Find where the given text appears and provide that cell's center as [X, Y] coordinate. 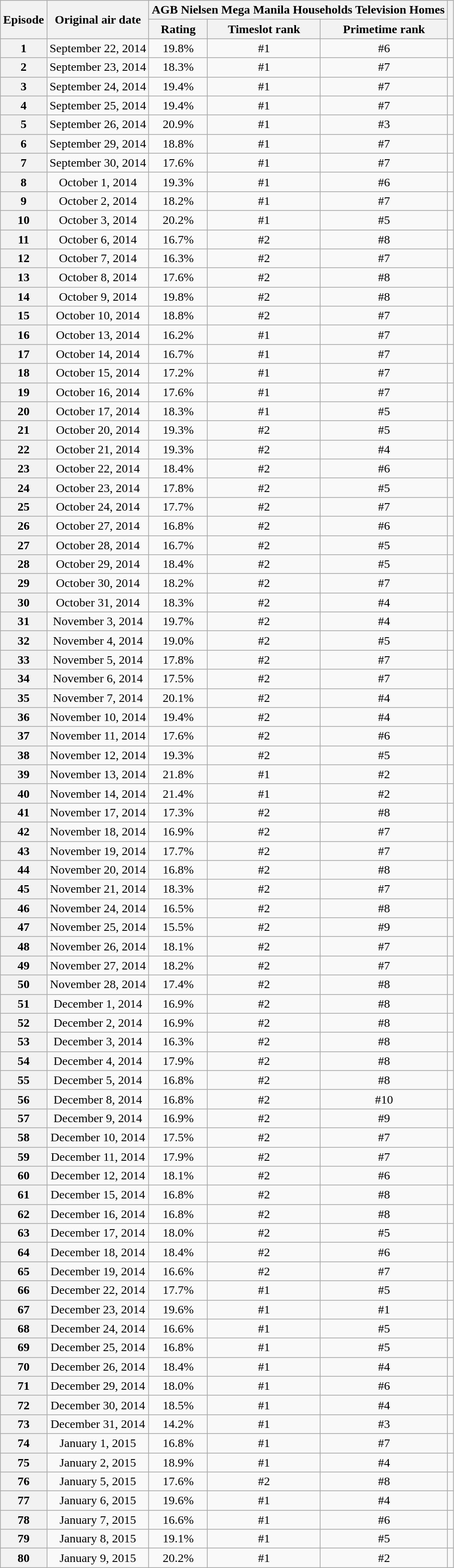
17.2% [179, 373]
40 [24, 793]
8 [24, 182]
December 4, 2014 [98, 1061]
November 14, 2014 [98, 793]
18.5% [179, 1405]
17.3% [179, 812]
November 13, 2014 [98, 774]
December 24, 2014 [98, 1329]
52 [24, 1023]
November 5, 2014 [98, 660]
56 [24, 1099]
October 20, 2014 [98, 430]
76 [24, 1482]
November 18, 2014 [98, 831]
December 3, 2014 [98, 1042]
December 8, 2014 [98, 1099]
75 [24, 1463]
51 [24, 1004]
December 5, 2014 [98, 1080]
October 29, 2014 [98, 564]
61 [24, 1195]
November 19, 2014 [98, 851]
18 [24, 373]
December 30, 2014 [98, 1405]
December 17, 2014 [98, 1233]
December 11, 2014 [98, 1156]
80 [24, 1558]
September 26, 2014 [98, 125]
72 [24, 1405]
16.2% [179, 335]
October 17, 2014 [98, 411]
October 15, 2014 [98, 373]
October 6, 2014 [98, 239]
January 2, 2015 [98, 1463]
Original air date [98, 20]
December 10, 2014 [98, 1137]
16.5% [179, 908]
60 [24, 1176]
57 [24, 1118]
68 [24, 1329]
October 10, 2014 [98, 316]
Rating [179, 29]
January 6, 2015 [98, 1501]
27 [24, 545]
October 14, 2014 [98, 354]
November 26, 2014 [98, 946]
January 8, 2015 [98, 1539]
November 24, 2014 [98, 908]
#10 [384, 1099]
Episode [24, 20]
63 [24, 1233]
January 7, 2015 [98, 1520]
31 [24, 622]
October 1, 2014 [98, 182]
20 [24, 411]
November 3, 2014 [98, 622]
AGB Nielsen Mega Manila Households Television Homes [298, 10]
November 21, 2014 [98, 889]
77 [24, 1501]
28 [24, 564]
5 [24, 125]
September 22, 2014 [98, 48]
54 [24, 1061]
74 [24, 1443]
November 12, 2014 [98, 755]
46 [24, 908]
January 9, 2015 [98, 1558]
32 [24, 641]
17 [24, 354]
21 [24, 430]
19.1% [179, 1539]
3 [24, 86]
33 [24, 660]
11 [24, 239]
October 2, 2014 [98, 201]
13 [24, 278]
36 [24, 717]
January 5, 2015 [98, 1482]
December 9, 2014 [98, 1118]
15.5% [179, 927]
November 28, 2014 [98, 985]
69 [24, 1348]
45 [24, 889]
October 8, 2014 [98, 278]
18.9% [179, 1463]
September 25, 2014 [98, 105]
25 [24, 507]
October 3, 2014 [98, 220]
September 29, 2014 [98, 144]
34 [24, 679]
Primetime rank [384, 29]
November 11, 2014 [98, 736]
19 [24, 392]
16 [24, 335]
December 2, 2014 [98, 1023]
October 7, 2014 [98, 259]
December 26, 2014 [98, 1367]
30 [24, 602]
December 18, 2014 [98, 1252]
December 25, 2014 [98, 1348]
November 27, 2014 [98, 966]
7 [24, 163]
14 [24, 297]
December 31, 2014 [98, 1424]
December 19, 2014 [98, 1271]
6 [24, 144]
65 [24, 1271]
29 [24, 583]
November 20, 2014 [98, 870]
47 [24, 927]
December 22, 2014 [98, 1290]
Timeslot rank [264, 29]
43 [24, 851]
2 [24, 67]
October 23, 2014 [98, 488]
49 [24, 966]
37 [24, 736]
20.1% [179, 698]
October 24, 2014 [98, 507]
15 [24, 316]
55 [24, 1080]
22 [24, 449]
44 [24, 870]
4 [24, 105]
November 7, 2014 [98, 698]
December 16, 2014 [98, 1214]
December 29, 2014 [98, 1386]
November 10, 2014 [98, 717]
41 [24, 812]
48 [24, 946]
1 [24, 48]
14.2% [179, 1424]
10 [24, 220]
42 [24, 831]
71 [24, 1386]
October 16, 2014 [98, 392]
November 17, 2014 [98, 812]
December 1, 2014 [98, 1004]
67 [24, 1309]
24 [24, 488]
78 [24, 1520]
39 [24, 774]
62 [24, 1214]
12 [24, 259]
21.8% [179, 774]
53 [24, 1042]
October 22, 2014 [98, 468]
9 [24, 201]
October 21, 2014 [98, 449]
19.0% [179, 641]
October 27, 2014 [98, 526]
64 [24, 1252]
December 23, 2014 [98, 1309]
50 [24, 985]
December 15, 2014 [98, 1195]
October 28, 2014 [98, 545]
35 [24, 698]
October 13, 2014 [98, 335]
23 [24, 468]
November 6, 2014 [98, 679]
59 [24, 1156]
October 30, 2014 [98, 583]
21.4% [179, 793]
58 [24, 1137]
20.9% [179, 125]
October 9, 2014 [98, 297]
38 [24, 755]
November 25, 2014 [98, 927]
73 [24, 1424]
January 1, 2015 [98, 1443]
November 4, 2014 [98, 641]
17.4% [179, 985]
66 [24, 1290]
79 [24, 1539]
70 [24, 1367]
September 23, 2014 [98, 67]
26 [24, 526]
19.7% [179, 622]
September 30, 2014 [98, 163]
December 12, 2014 [98, 1176]
September 24, 2014 [98, 86]
October 31, 2014 [98, 602]
